Provide the [x, y] coordinate of the cell's center where the given text is located.  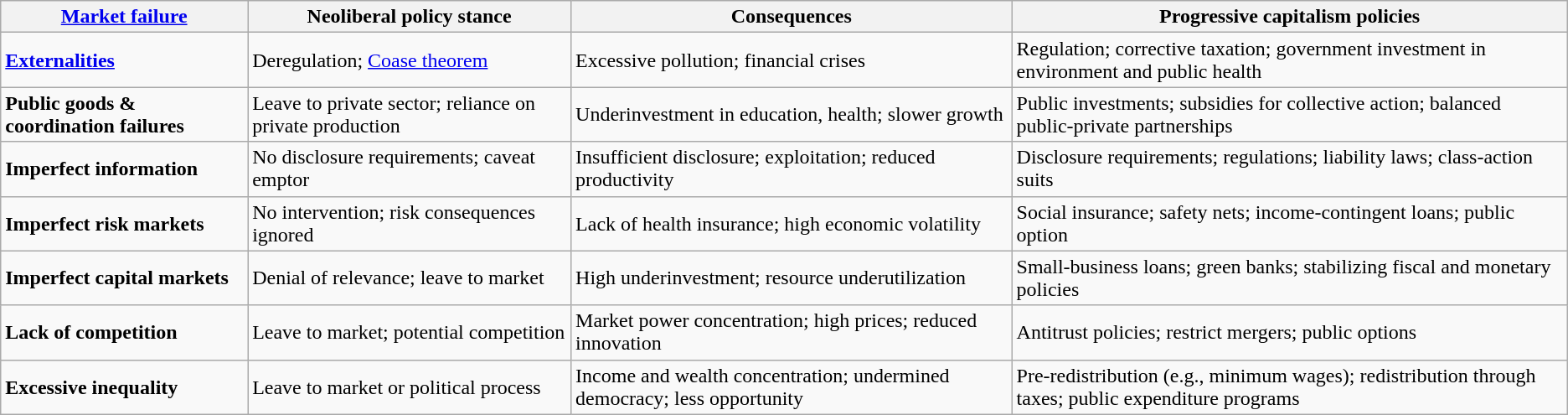
Excessive inequality [124, 387]
Imperfect capital markets [124, 278]
Disclosure requirements; regulations; liability laws; class-action suits [1290, 169]
Denial of relevance; leave to market [410, 278]
Progressive capitalism policies [1290, 17]
High underinvestment; resource underutilization [792, 278]
Market failure [124, 17]
Public goods & coordination failures [124, 114]
Underinvestment in education, health; slower growth [792, 114]
No disclosure requirements; caveat emptor [410, 169]
Market power concentration; high prices; reduced innovation [792, 332]
Consequences [792, 17]
Deregulation; Coase theorem [410, 60]
Lack of health insurance; high economic volatility [792, 223]
Insufficient disclosure; exploitation; reduced productivity [792, 169]
Neoliberal policy stance [410, 17]
Small-business loans; green banks; stabilizing fiscal and monetary policies [1290, 278]
Excessive pollution; financial crises [792, 60]
Lack of competition [124, 332]
No intervention; risk consequences ignored [410, 223]
Regulation; corrective taxation; government investment in environment and public health [1290, 60]
Pre-redistribution (e.g., minimum wages); redistribution through taxes; public expenditure programs [1290, 387]
Leave to market or political process [410, 387]
Social insurance; safety nets; income-contingent loans; public option [1290, 223]
Externalities [124, 60]
Public investments; subsidies for collective action; balanced public-private partnerships [1290, 114]
Leave to private sector; reliance on private production [410, 114]
Income and wealth concentration; undermined democracy; less opportunity [792, 387]
Leave to market; potential competition [410, 332]
Antitrust policies; restrict mergers; public options [1290, 332]
Imperfect information [124, 169]
Imperfect risk markets [124, 223]
